Determine the [x, y] coordinate at the center of the cell enclosing the given text.  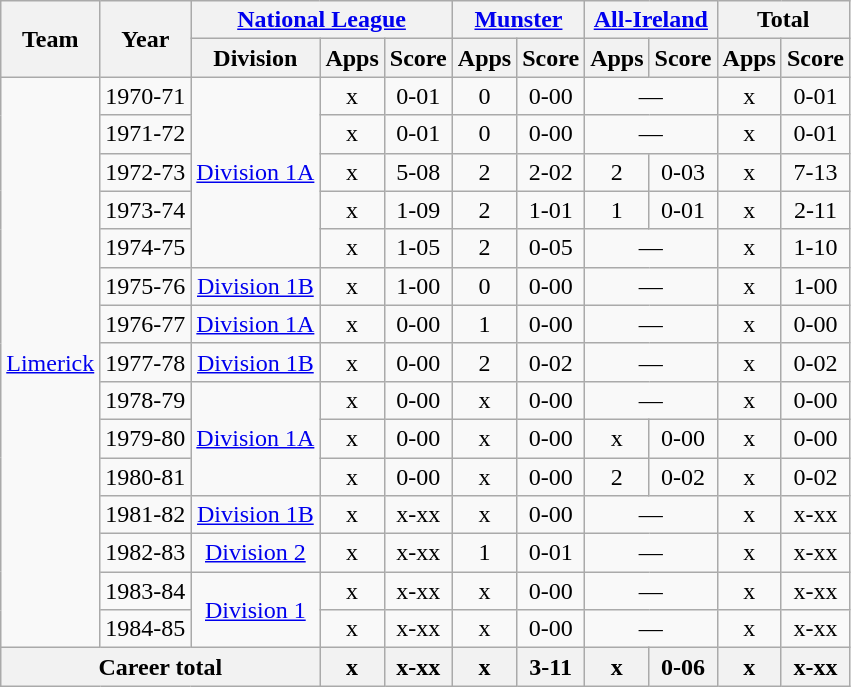
1977-78 [146, 362]
1982-83 [146, 553]
Munster [518, 20]
National League [322, 20]
3-11 [551, 667]
1973-74 [146, 210]
0-05 [551, 248]
Division [256, 58]
Limerick [50, 362]
1-01 [551, 210]
Career total [160, 667]
2-11 [815, 210]
Division 1 [256, 610]
1-05 [418, 248]
Division 2 [256, 553]
All-Ireland [651, 20]
1983-84 [146, 591]
Team [50, 39]
1981-82 [146, 515]
0-06 [683, 667]
1-10 [815, 248]
5-08 [418, 172]
2-02 [551, 172]
1972-73 [146, 172]
1979-80 [146, 438]
1971-72 [146, 134]
1978-79 [146, 400]
1976-77 [146, 324]
1970-71 [146, 96]
1974-75 [146, 248]
1980-81 [146, 477]
1-09 [418, 210]
1984-85 [146, 629]
Year [146, 39]
1975-76 [146, 286]
0-03 [683, 172]
Total [783, 20]
7-13 [815, 172]
